Identify which cell holds the provided text, then report its [x, y] central coordinate. 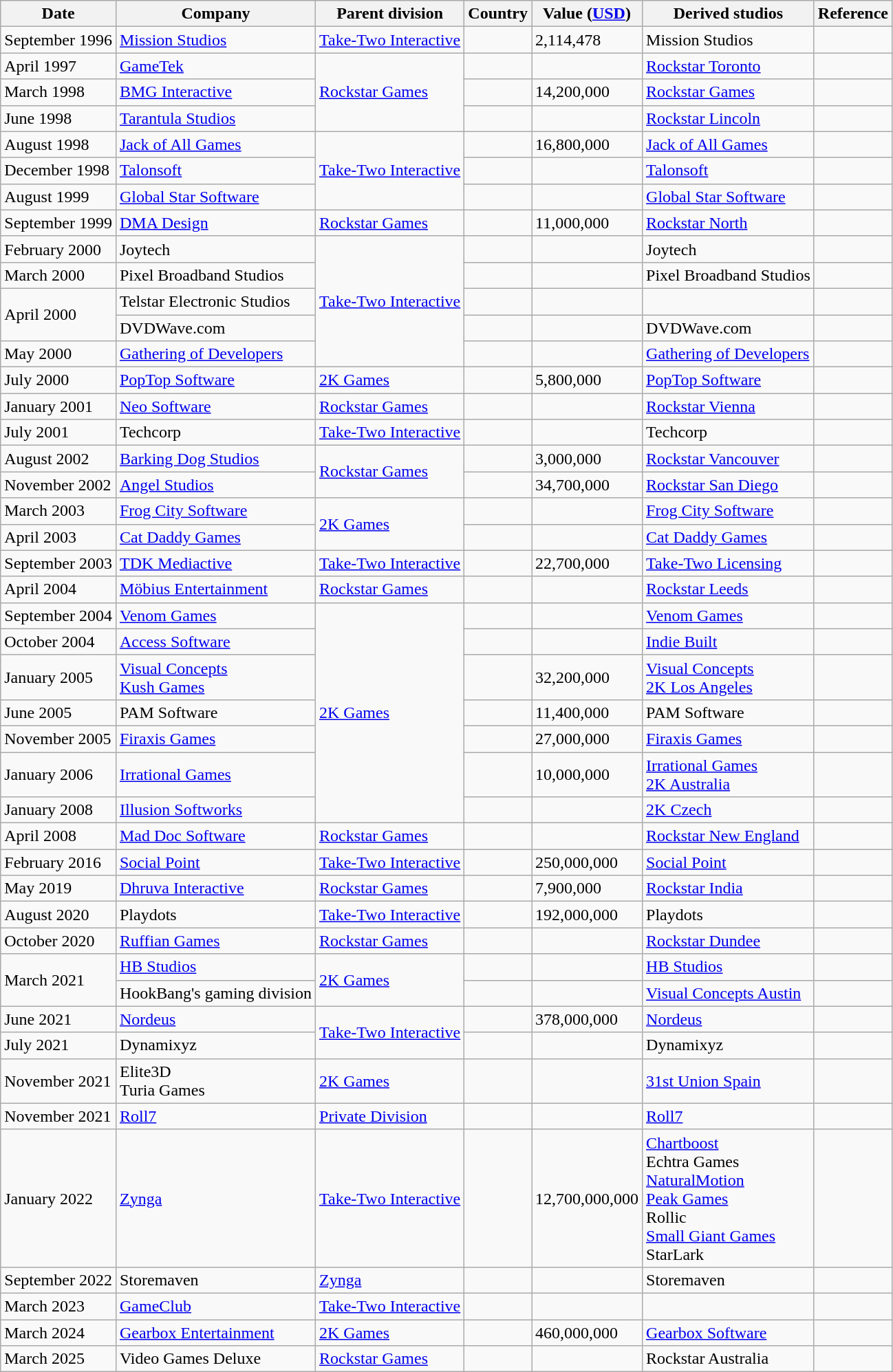
Rockstar New England [729, 836]
378,000,000 [586, 1019]
Visual Concepts Kush Games [215, 677]
11,400,000 [586, 712]
Indie Built [729, 642]
August 2002 [58, 459]
Elite3D Turia Games [215, 1081]
January 2001 [58, 406]
Angel Studios [215, 485]
12,700,000,000 [586, 1198]
Rockstar North [729, 223]
August 1999 [58, 197]
Value (USD) [586, 14]
October 2004 [58, 642]
March 2025 [58, 1359]
Irrational Games 2K Australia [729, 774]
Private Division [390, 1116]
TDK Mediactive [215, 563]
May 2000 [58, 354]
April 1997 [58, 66]
November 2002 [58, 485]
Visual Concepts 2K Los Angeles [729, 677]
September 1996 [58, 40]
June 1998 [58, 118]
Gearbox Entertainment [215, 1332]
27,000,000 [586, 739]
192,000,000 [586, 915]
HookBang's gaming division [215, 993]
Take-Two Licensing [729, 563]
2,114,478 [586, 40]
September 2004 [58, 616]
16,800,000 [586, 144]
January 2022 [58, 1198]
August 1998 [58, 144]
Irrational Games [215, 774]
DMA Design [215, 223]
Reference [853, 14]
February 2000 [58, 249]
2K Czech [729, 810]
Mad Doc Software [215, 836]
7,900,000 [586, 889]
Rockstar Toronto [729, 66]
Rockstar India [729, 889]
Möbius Entertainment [215, 589]
March 2024 [58, 1332]
December 1998 [58, 171]
5,800,000 [586, 380]
Derived studios [729, 14]
October 2020 [58, 941]
January 2008 [58, 810]
July 2021 [58, 1045]
September 1999 [58, 223]
460,000,000 [586, 1332]
GameTek [215, 66]
September 2003 [58, 563]
April 2008 [58, 836]
Telstar Electronic Studios [215, 301]
February 2016 [58, 862]
Parent division [390, 14]
January 2005 [58, 677]
Barking Dog Studios [215, 459]
32,200,000 [586, 677]
Rockstar Leeds [729, 589]
Rockstar Lincoln [729, 118]
Rockstar Vancouver [729, 459]
March 2021 [58, 980]
Dhruva Interactive [215, 889]
July 2001 [58, 433]
14,200,000 [586, 92]
BMG Interactive [215, 92]
August 2020 [58, 915]
Rockstar Australia [729, 1359]
3,000,000 [586, 459]
April 2000 [58, 314]
November 2005 [58, 739]
June 2005 [58, 712]
Neo Software [215, 406]
250,000,000 [586, 862]
Illusion Softworks [215, 810]
Rockstar San Diego [729, 485]
May 2019 [58, 889]
Date [58, 14]
Chartboost Echtra Games NaturalMotion Peak Games Rollic Small Giant Games StarLark [729, 1198]
11,000,000 [586, 223]
Video Games Deluxe [215, 1359]
Access Software [215, 642]
Rockstar Dundee [729, 941]
Company [215, 14]
Tarantula Studios [215, 118]
March 2023 [58, 1306]
GameClub [215, 1306]
March 1998 [58, 92]
April 2003 [58, 537]
September 2022 [58, 1280]
22,700,000 [586, 563]
Visual Concepts Austin [729, 993]
34,700,000 [586, 485]
January 2006 [58, 774]
Rockstar Vienna [729, 406]
March 2003 [58, 511]
June 2021 [58, 1019]
March 2000 [58, 275]
Ruffian Games [215, 941]
Country [498, 14]
April 2004 [58, 589]
Gearbox Software [729, 1332]
July 2000 [58, 380]
31st Union Spain [729, 1081]
10,000,000 [586, 774]
